Determine the (x, y) coordinate at the center of the cell enclosing the given text.  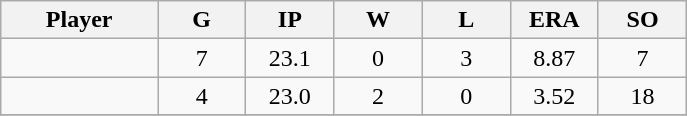
2 (378, 96)
23.0 (290, 96)
G (202, 20)
3.52 (554, 96)
SO (642, 20)
23.1 (290, 58)
8.87 (554, 58)
W (378, 20)
3 (466, 58)
4 (202, 96)
ERA (554, 20)
L (466, 20)
IP (290, 20)
Player (80, 20)
18 (642, 96)
